Detect which cell encompasses the target text, then output its [x, y] center coordinate. 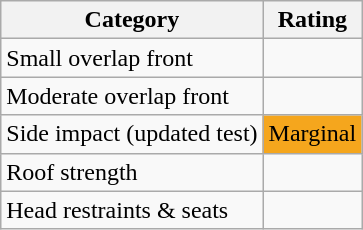
Moderate overlap front [132, 96]
Small overlap front [132, 58]
Marginal [312, 134]
Category [132, 20]
Rating [312, 20]
Head restraints & seats [132, 210]
Roof strength [132, 172]
Side impact (updated test) [132, 134]
